Search for the cell housing the specified text and yield its (x, y) center coordinate. 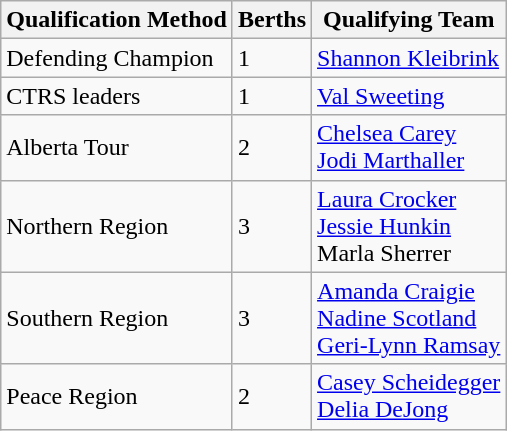
Chelsea Carey Jodi Marthaller (409, 148)
Peace Region (117, 396)
CTRS leaders (117, 96)
Shannon Kleibrink (409, 58)
Qualification Method (117, 20)
Southern Region (117, 318)
Qualifying Team (409, 20)
Berths (272, 20)
Northern Region (117, 226)
Val Sweeting (409, 96)
Laura Crocker Jessie HunkinMarla Sherrer (409, 226)
Defending Champion (117, 58)
Casey Scheidegger Delia DeJong (409, 396)
Amanda Craigie Nadine Scotland Geri-Lynn Ramsay (409, 318)
Alberta Tour (117, 148)
